Return the (x, y) coordinate for the center point of the cell that contains the specified text.  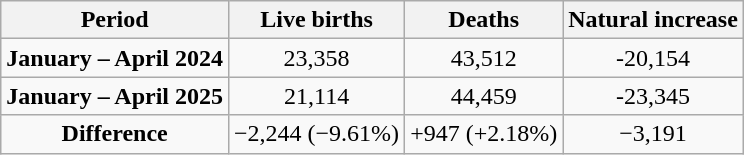
+947 (+2.18%) (484, 134)
-23,345 (654, 96)
January – April 2024 (115, 58)
-20,154 (654, 58)
43,512 (484, 58)
44,459 (484, 96)
Natural increase (654, 20)
23,358 (317, 58)
Deaths (484, 20)
Live births (317, 20)
−2,244 (−9.61%) (317, 134)
21,114 (317, 96)
Difference (115, 134)
−3,191 (654, 134)
Period (115, 20)
January – April 2025 (115, 96)
